Return the (X, Y) coordinate for the center point of the cell that contains the specified text.  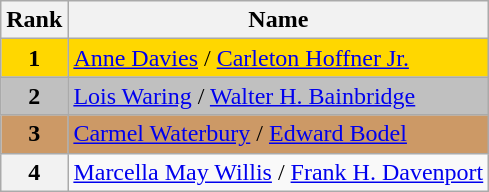
3 (34, 134)
Rank (34, 20)
Lois Waring / Walter H. Bainbridge (278, 96)
Marcella May Willis / Frank H. Davenport (278, 172)
1 (34, 58)
Anne Davies / Carleton Hoffner Jr. (278, 58)
Name (278, 20)
4 (34, 172)
2 (34, 96)
Carmel Waterbury / Edward Bodel (278, 134)
